Return [x, y] of the center of cell containing provided text 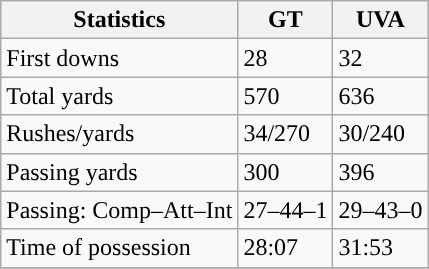
300 [286, 172]
31:53 [380, 248]
GT [286, 20]
27–44–1 [286, 210]
32 [380, 58]
Time of possession [120, 248]
First downs [120, 58]
34/270 [286, 134]
UVA [380, 20]
Passing: Comp–Att–Int [120, 210]
570 [286, 96]
28:07 [286, 248]
396 [380, 172]
Statistics [120, 20]
30/240 [380, 134]
Passing yards [120, 172]
Total yards [120, 96]
28 [286, 58]
Rushes/yards [120, 134]
29–43–0 [380, 210]
636 [380, 96]
